Find where the given text appears and provide that cell's center as [X, Y] coordinate. 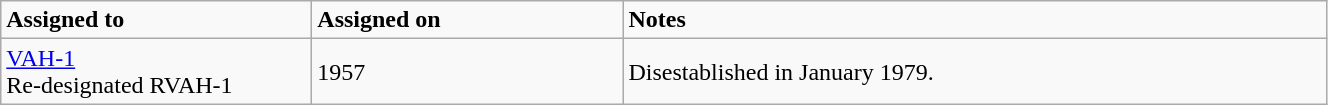
1957 [468, 72]
Assigned on [468, 20]
Disestablished in January 1979. [975, 72]
Notes [975, 20]
VAH-1Re-designated RVAH-1 [156, 72]
Assigned to [156, 20]
